Return (X, Y) of the center of cell containing provided text 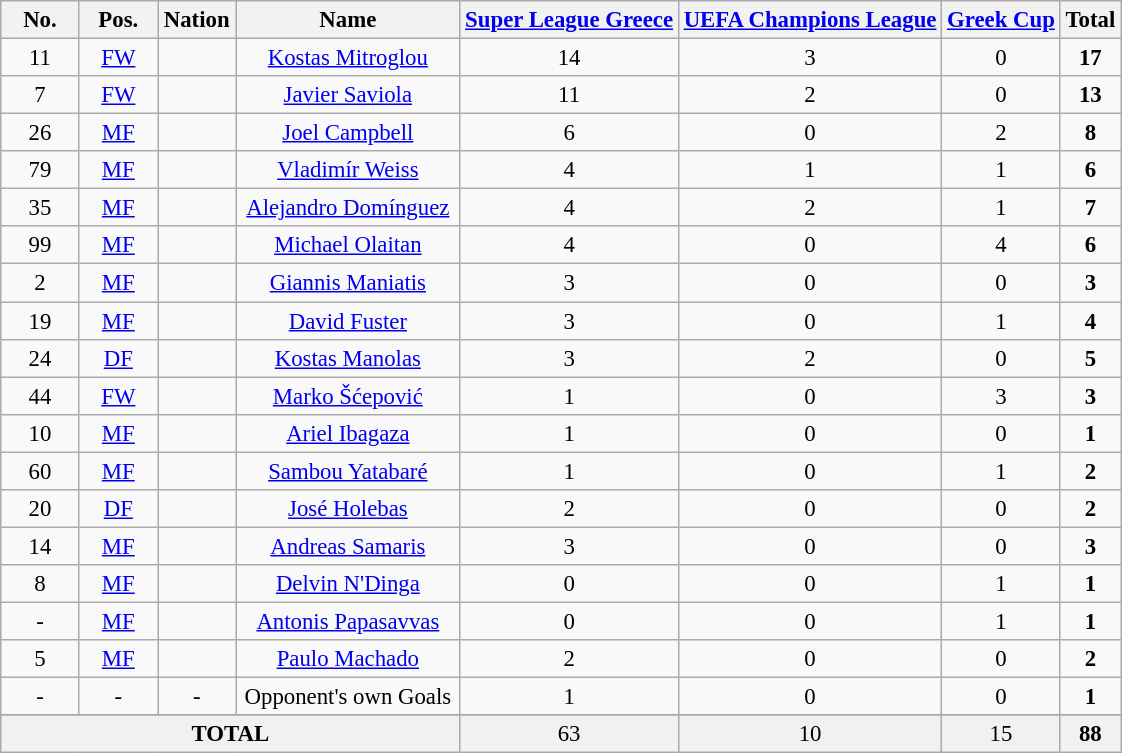
Name (348, 20)
44 (40, 396)
88 (1090, 734)
No. (40, 20)
Sambou Yatabaré (348, 471)
35 (40, 208)
Michael Olaitan (348, 245)
Opponent's own Goals (348, 697)
Joel Campbell (348, 133)
José Holebas (348, 509)
63 (570, 734)
20 (40, 509)
Total (1090, 20)
UEFA Champions League (810, 20)
Andreas Samaris (348, 546)
15 (1001, 734)
Paulo Machado (348, 659)
Kostas Mitroglou (348, 58)
Delvin N'Dinga (348, 584)
David Fuster (348, 321)
Javier Saviola (348, 95)
Nation (197, 20)
99 (40, 245)
Ariel Ibagaza (348, 433)
17 (1090, 58)
79 (40, 170)
26 (40, 133)
Greek Cup (1001, 20)
13 (1090, 95)
TOTAL (230, 734)
Kostas Manolas (348, 358)
Antonis Papasavvas (348, 621)
Vladimír Weiss (348, 170)
Alejandro Domínguez (348, 208)
Marko Šćepović (348, 396)
19 (40, 321)
24 (40, 358)
Pos. (118, 20)
60 (40, 471)
Super League Greece (570, 20)
Giannis Maniatis (348, 283)
